Search for the cell housing the specified text and yield its [X, Y] center coordinate. 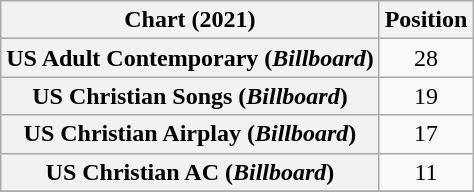
17 [426, 134]
Position [426, 20]
US Christian Airplay (Billboard) [190, 134]
28 [426, 58]
Chart (2021) [190, 20]
19 [426, 96]
US Christian AC (Billboard) [190, 172]
US Christian Songs (Billboard) [190, 96]
11 [426, 172]
US Adult Contemporary (Billboard) [190, 58]
